Return the (x, y) coordinate for the center point of the cell that contains the specified text.  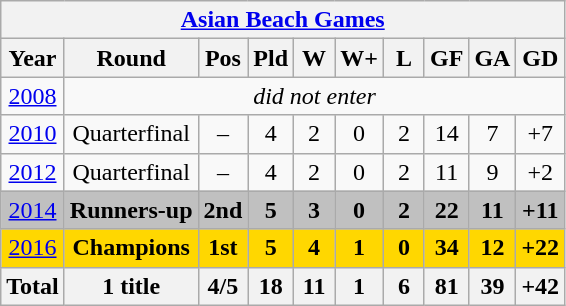
+22 (540, 248)
+2 (540, 172)
L (404, 58)
2016 (33, 248)
Asian Beach Games (283, 20)
1st (223, 248)
2010 (33, 134)
7 (492, 134)
GA (492, 58)
18 (271, 286)
Champions (131, 248)
Total (33, 286)
W (314, 58)
Pld (271, 58)
did not enter (314, 96)
6 (404, 286)
9 (492, 172)
22 (446, 210)
1 title (131, 286)
81 (446, 286)
2008 (33, 96)
34 (446, 248)
4/5 (223, 286)
+11 (540, 210)
GF (446, 58)
3 (314, 210)
Runners-up (131, 210)
2nd (223, 210)
W+ (360, 58)
GD (540, 58)
39 (492, 286)
+7 (540, 134)
Year (33, 58)
2014 (33, 210)
12 (492, 248)
+42 (540, 286)
Round (131, 58)
Pos (223, 58)
2012 (33, 172)
14 (446, 134)
